Capture the cell that displays the provided text and extract its [x, y] central coordinate. 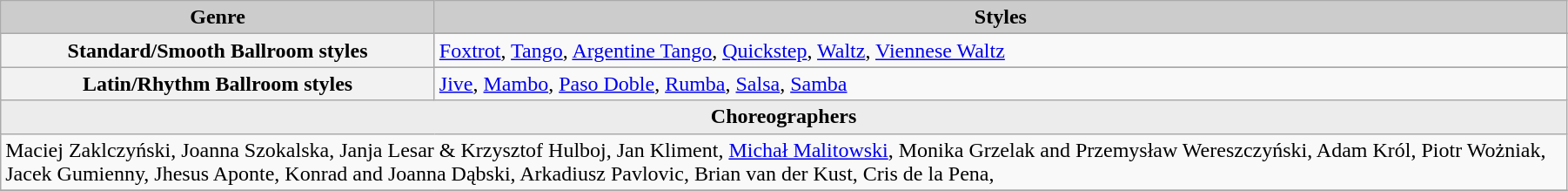
Latin/Rhythm Ballroom styles [218, 84]
Choreographers [784, 117]
Foxtrot, Tango, Argentine Tango, Quickstep, Waltz, Viennese Waltz [1001, 51]
Genre [218, 17]
Styles [1001, 17]
Standard/Smooth Ballroom styles [218, 51]
Jive, Mambo, Paso Doble, Rumba, Salsa, Samba [1001, 84]
